Search for the cell housing the specified text and yield its (X, Y) center coordinate. 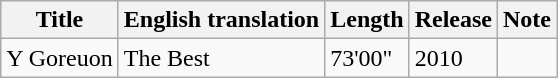
73'00" (367, 58)
Release (453, 20)
Note (526, 20)
2010 (453, 58)
Length (367, 20)
The Best (221, 58)
Y Goreuon (60, 58)
Title (60, 20)
English translation (221, 20)
